Output the (x, y) coordinate of the center of the cell containing the given text.  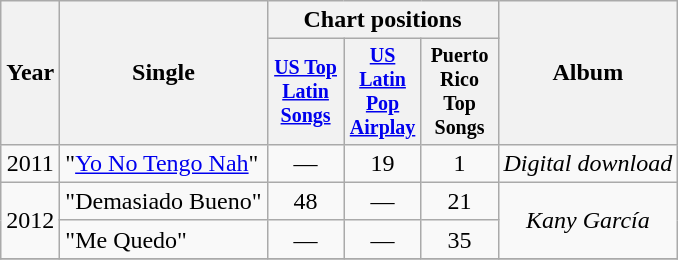
Digital download (588, 163)
Kany García (588, 220)
Puerto Rico Top Songs (460, 92)
35 (460, 239)
"Yo No Tengo Nah" (164, 163)
2011 (30, 163)
2012 (30, 220)
21 (460, 201)
1 (460, 163)
Chart positions (382, 20)
Album (588, 73)
"Demasiado Bueno" (164, 201)
48 (306, 201)
US Top Latin Songs (306, 92)
Single (164, 73)
19 (382, 163)
Year (30, 73)
US Latin Pop Airplay (382, 92)
"Me Quedo" (164, 239)
